Extract the (x, y) coordinate from the center of the cell holding the provided text.  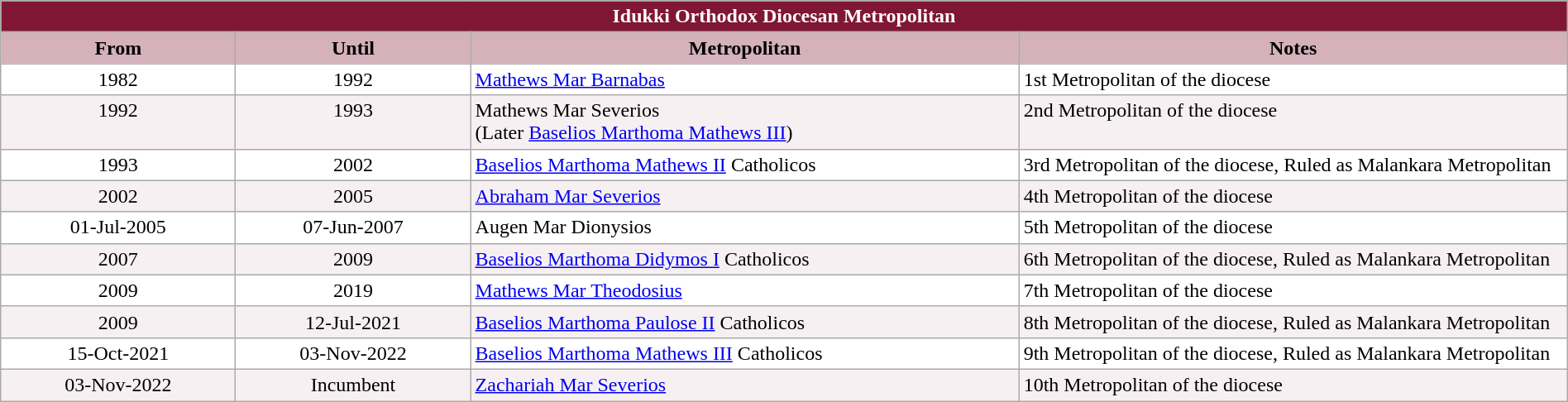
Zachariah Mar Severios (744, 385)
6th Metropolitan of the diocese, Ruled as Malankara Metropolitan (1293, 259)
From (118, 48)
Mathews Mar Barnabas (744, 79)
Baselios Marthoma Paulose II Catholicos (744, 322)
7th Metropolitan of the diocese (1293, 290)
Baselios Marthoma Mathews III Catholicos (744, 353)
Incumbent (353, 385)
5th Metropolitan of the diocese (1293, 227)
8th Metropolitan of the diocese, Ruled as Malankara Metropolitan (1293, 322)
01-Jul-2005 (118, 227)
2019 (353, 290)
Mathews Mar Theodosius (744, 290)
1st Metropolitan of the diocese (1293, 79)
Mathews Mar Severios(Later Baselios Marthoma Mathews III) (744, 122)
Idukki Orthodox Diocesan Metropolitan (784, 17)
2005 (353, 196)
4th Metropolitan of the diocese (1293, 196)
15-Oct-2021 (118, 353)
2007 (118, 259)
Notes (1293, 48)
Until (353, 48)
1982 (118, 79)
2nd Metropolitan of the diocese (1293, 122)
Baselios Marthoma Didymos I Catholicos (744, 259)
3rd Metropolitan of the diocese, Ruled as Malankara Metropolitan (1293, 165)
Baselios Marthoma Mathews II Catholicos (744, 165)
Abraham Mar Severios (744, 196)
07-Jun-2007 (353, 227)
10th Metropolitan of the diocese (1293, 385)
12-Jul-2021 (353, 322)
9th Metropolitan of the diocese, Ruled as Malankara Metropolitan (1293, 353)
Metropolitan (744, 48)
Augen Mar Dionysios (744, 227)
